Return (x, y) of the center of cell containing provided text 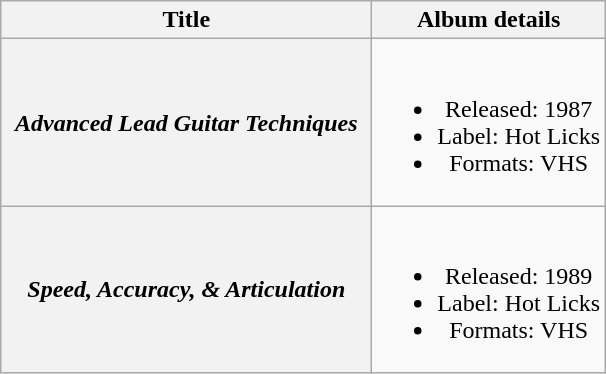
Album details (489, 20)
Released: 1987Label: Hot LicksFormats: VHS (489, 122)
Title (186, 20)
Advanced Lead Guitar Techniques (186, 122)
Released: 1989Label: Hot LicksFormats: VHS (489, 290)
Speed, Accuracy, & Articulation (186, 290)
